Identify which cell holds the provided text, then report its (X, Y) central coordinate. 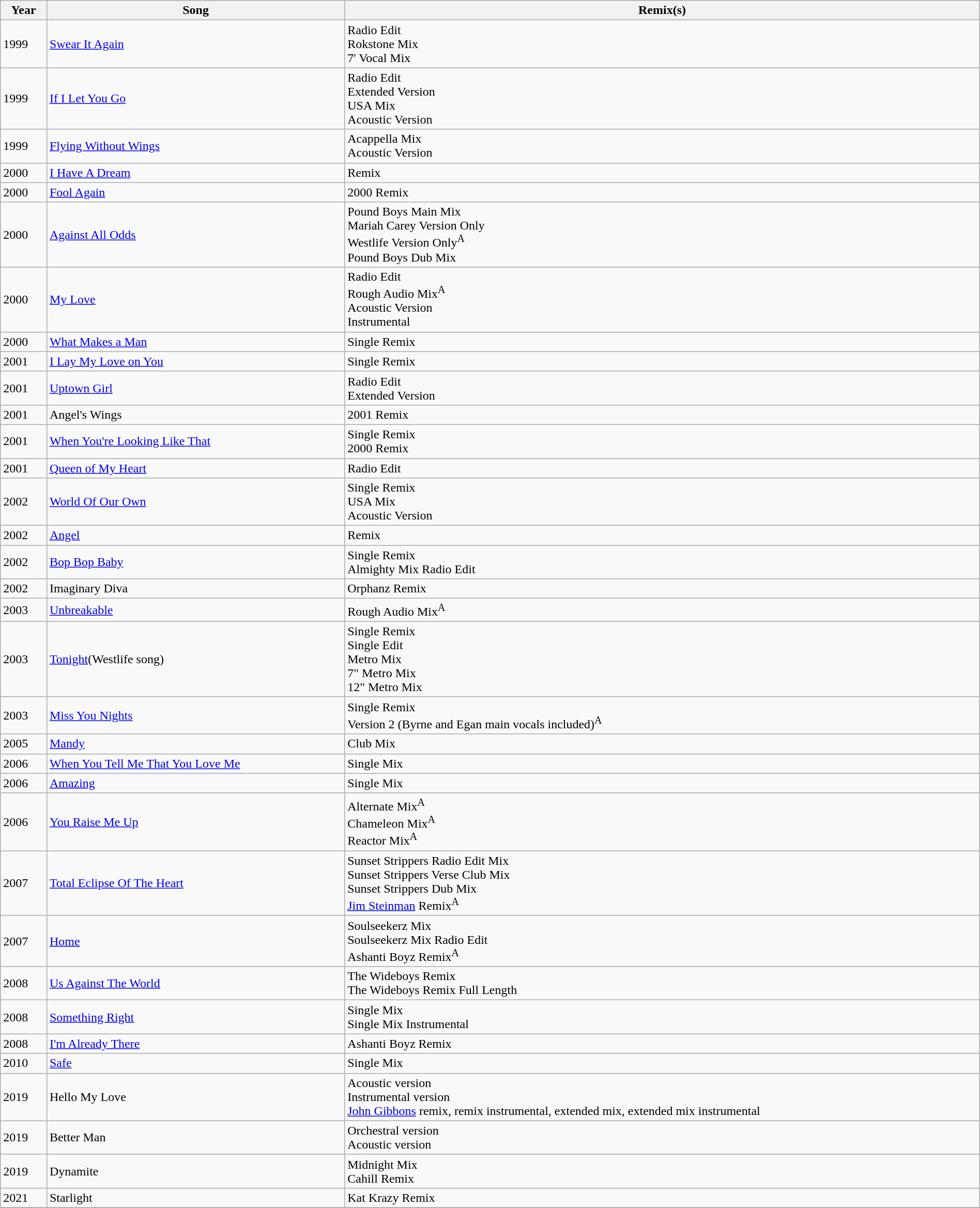
Mandy (195, 744)
Sunset Strippers Radio Edit MixSunset Strippers Verse Club MixSunset Strippers Dub MixJim Steinman RemixA (663, 883)
Alternate MixAChameleon MixAReactor MixA (663, 822)
Kat Krazy Remix (663, 1198)
I Have A Dream (195, 173)
Radio EditExtended VersionUSA MixAcoustic Version (663, 98)
Queen of My Heart (195, 468)
I'm Already There (195, 1044)
Rough Audio MixA (663, 610)
Swear It Again (195, 44)
If I Let You Go (195, 98)
Amazing (195, 783)
Acoustic versionInstrumental versionJohn Gibbons remix, remix instrumental, extended mix, extended mix instrumental (663, 1097)
2000 Remix (663, 192)
You Raise Me Up (195, 822)
Dynamite (195, 1171)
Single RemixAlmighty Mix Radio Edit (663, 562)
Year (24, 10)
Pound Boys Main MixMariah Carey Version OnlyWestlife Version OnlyAPound Boys Dub Mix (663, 235)
World Of Our Own (195, 502)
Better Man (195, 1137)
Imaginary Diva (195, 589)
Uptown Girl (195, 388)
Orchestral versionAcoustic version (663, 1137)
2010 (24, 1063)
Against All Odds (195, 235)
My Love (195, 300)
Club Mix (663, 744)
2005 (24, 744)
2001 Remix (663, 415)
Song (195, 10)
Orphanz Remix (663, 589)
Home (195, 941)
Starlight (195, 1198)
What Makes a Man (195, 342)
Radio EditExtended Version (663, 388)
Total Eclipse Of The Heart (195, 883)
Single MixSingle Mix Instrumental (663, 1017)
Tonight(Westlife song) (195, 659)
Single RemixUSA MixAcoustic Version (663, 502)
Ashanti Boyz Remix (663, 1044)
Single Remix2000 Remix (663, 441)
I Lay My Love on You (195, 361)
Radio EditRokstone Mix7' Vocal Mix (663, 44)
Soulseekerz MixSoulseekerz Mix Radio EditAshanti Boyz RemixA (663, 941)
Hello My Love (195, 1097)
Us Against The World (195, 983)
Remix(s) (663, 10)
Radio Edit (663, 468)
Bop Bop Baby (195, 562)
Midnight MixCahill Remix (663, 1171)
Fool Again (195, 192)
Single RemixSingle EditMetro Mix7" Metro Mix12" Metro Mix (663, 659)
When You Tell Me That You Love Me (195, 763)
Angel's Wings (195, 415)
Flying Without Wings (195, 146)
Unbreakable (195, 610)
2021 (24, 1198)
Miss You Nights (195, 715)
Single RemixVersion 2 (Byrne and Egan main vocals included)A (663, 715)
The Wideboys RemixThe Wideboys Remix Full Length (663, 983)
Angel (195, 536)
Safe (195, 1063)
Something Right (195, 1017)
Radio EditRough Audio MixAAcoustic VersionInstrumental (663, 300)
When You're Looking Like That (195, 441)
Acappella MixAcoustic Version (663, 146)
